Locate the cell with the specified text and output its [x, y] center coordinate. 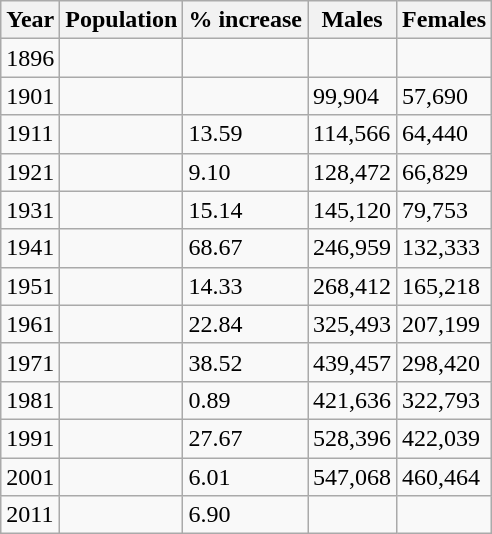
114,566 [352, 134]
422,039 [444, 438]
38.52 [246, 362]
145,120 [352, 210]
% increase [246, 20]
Year [30, 20]
1896 [30, 58]
6.01 [246, 477]
421,636 [352, 400]
1921 [30, 172]
79,753 [444, 210]
322,793 [444, 400]
27.67 [246, 438]
1951 [30, 286]
15.14 [246, 210]
2011 [30, 515]
1961 [30, 324]
460,464 [444, 477]
528,396 [352, 438]
66,829 [444, 172]
128,472 [352, 172]
6.90 [246, 515]
0.89 [246, 400]
1941 [30, 248]
22.84 [246, 324]
165,218 [444, 286]
13.59 [246, 134]
Males [352, 20]
64,440 [444, 134]
207,199 [444, 324]
Females [444, 20]
246,959 [352, 248]
1971 [30, 362]
1931 [30, 210]
14.33 [246, 286]
Population [122, 20]
439,457 [352, 362]
68.67 [246, 248]
268,412 [352, 286]
99,904 [352, 96]
298,420 [444, 362]
132,333 [444, 248]
1901 [30, 96]
1991 [30, 438]
1981 [30, 400]
1911 [30, 134]
9.10 [246, 172]
57,690 [444, 96]
2001 [30, 477]
547,068 [352, 477]
325,493 [352, 324]
